Locate the cell with the specified text and output its [x, y] center coordinate. 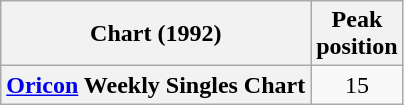
Oricon Weekly Singles Chart [156, 85]
15 [357, 85]
Chart (1992) [156, 34]
Peakposition [357, 34]
